Identify which cell holds the provided text, then report its [x, y] central coordinate. 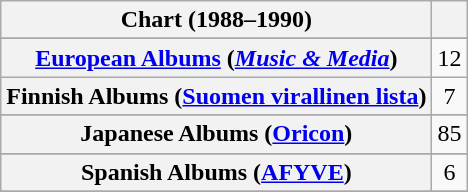
Spanish Albums (AFYVE) [216, 172]
Finnish Albums (Suomen virallinen lista) [216, 96]
European Albums (Music & Media) [216, 58]
Chart (1988–1990) [216, 20]
7 [450, 96]
6 [450, 172]
Japanese Albums (Oricon) [216, 134]
85 [450, 134]
12 [450, 58]
